Pinpoint the cell where the given text exists, returning its (x, y) midpoint coordinate. 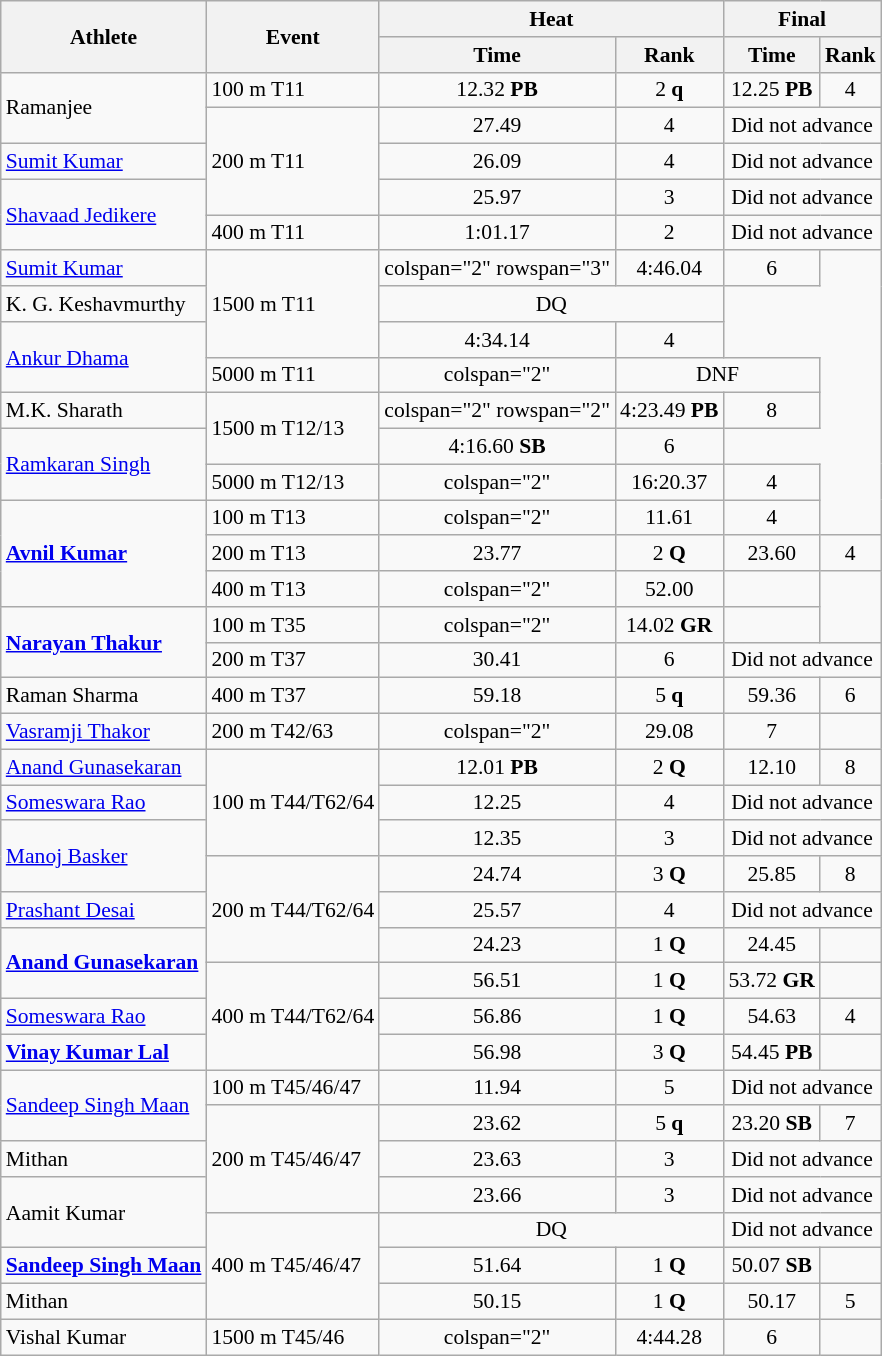
200 m T37 (292, 660)
24.74 (497, 874)
25.85 (771, 874)
56.86 (497, 1017)
27.49 (497, 126)
colspan="2" rowspan="2" (497, 411)
56.51 (497, 981)
12.01 PB (497, 767)
100 m T44/T62/64 (292, 802)
200 m T11 (292, 162)
4:16.60 SB (497, 447)
Prashant Desai (104, 910)
200 m T45/46/47 (292, 1160)
Aamit Kumar (104, 1212)
14.02 GR (669, 625)
24.45 (771, 945)
100 m T45/46/47 (292, 1088)
23.62 (497, 1124)
59.18 (497, 696)
5000 m T12/13 (292, 482)
Athlete (104, 36)
4:46.04 (669, 269)
59.36 (771, 696)
Raman Sharma (104, 696)
400 m T13 (292, 589)
29.08 (669, 732)
50.17 (771, 1302)
400 m T45/46/47 (292, 1266)
2 q (669, 90)
Heat (551, 19)
11.94 (497, 1088)
Narayan Thakur (104, 642)
16:20.37 (669, 482)
23.20 SB (771, 1124)
23.63 (497, 1159)
54.45 PB (771, 1052)
100 m T13 (292, 518)
56.98 (497, 1052)
200 m T13 (292, 554)
200 m T42/63 (292, 732)
2 (669, 233)
12.32 PB (497, 90)
24.23 (497, 945)
12.25 (497, 803)
25.57 (497, 910)
1500 m T11 (292, 304)
54.63 (771, 1017)
53.72 GR (771, 981)
400 m T37 (292, 696)
Final (802, 19)
23.66 (497, 1195)
30.41 (497, 660)
4:44.28 (669, 1337)
23.77 (497, 554)
K. G. Keshavmurthy (104, 304)
DNF (718, 375)
4:23.49 PB (669, 411)
1500 m T45/46 (292, 1337)
Avnil Kumar (104, 554)
52.00 (669, 589)
400 m T11 (292, 233)
Manoj Basker (104, 856)
12.10 (771, 767)
Ramkaran Singh (104, 464)
1500 m T12/13 (292, 428)
11.61 (669, 518)
Ankur Dhama (104, 358)
Vasramji Thakor (104, 732)
51.64 (497, 1266)
50.15 (497, 1302)
12.35 (497, 839)
Vishal Kumar (104, 1337)
26.09 (497, 162)
Event (292, 36)
200 m T44/T62/64 (292, 910)
100 m T35 (292, 625)
Shavaad Jedikere (104, 214)
100 m T11 (292, 90)
Vinay Kumar Lal (104, 1052)
50.07 SB (771, 1266)
400 m T44/T62/64 (292, 1016)
25.97 (497, 197)
5000 m T11 (292, 375)
1:01.17 (497, 233)
12.25 PB (771, 90)
23.60 (771, 554)
colspan="2" rowspan="3" (497, 269)
4:34.14 (497, 340)
M.K. Sharath (104, 411)
Ramanjee (104, 108)
